Return the [X, Y] coordinate for the center point of the cell that contains the specified text.  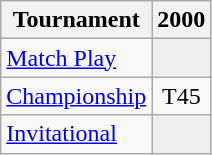
Invitational [76, 134]
T45 [182, 96]
Match Play [76, 58]
2000 [182, 20]
Championship [76, 96]
Tournament [76, 20]
